Pinpoint the cell where the given text exists, returning its (x, y) midpoint coordinate. 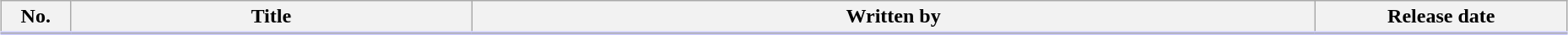
No. (35, 17)
Title (272, 17)
Written by (893, 17)
Release date (1441, 17)
